Identify which cell holds the provided text, then report its [x, y] central coordinate. 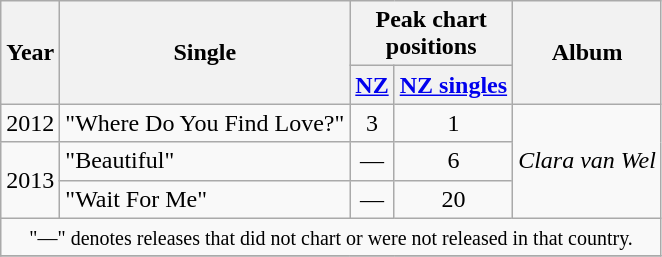
6 [453, 161]
2013 [30, 180]
Album [588, 52]
Clara van Wel [588, 161]
"Wait For Me" [205, 199]
"—" denotes releases that did not chart or were not released in that country. [332, 237]
NZ singles [453, 85]
1 [453, 123]
3 [372, 123]
2012 [30, 123]
Peak chartpositions [432, 34]
20 [453, 199]
"Beautiful" [205, 161]
Year [30, 52]
"Where Do You Find Love?" [205, 123]
NZ [372, 85]
Single [205, 52]
